Search for the cell housing the specified text and yield its (X, Y) center coordinate. 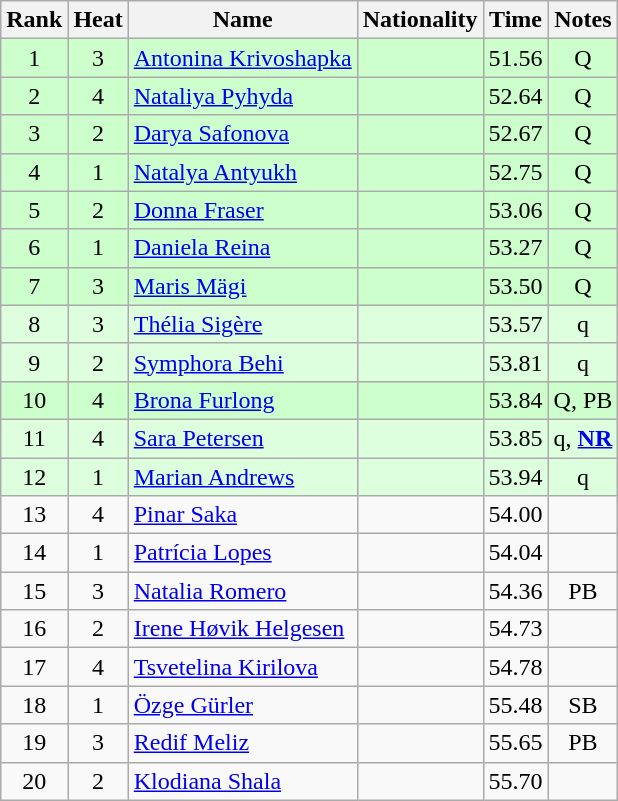
16 (34, 629)
Q, PB (583, 400)
54.00 (516, 515)
Darya Safonova (242, 134)
54.78 (516, 667)
53.06 (516, 210)
Notes (583, 20)
Antonina Krivoshapka (242, 58)
14 (34, 553)
Sara Petersen (242, 438)
Symphora Behi (242, 362)
SB (583, 705)
53.85 (516, 438)
Time (516, 20)
Nataliya Pyhyda (242, 96)
Pinar Saka (242, 515)
Daniela Reina (242, 248)
6 (34, 248)
Redif Meliz (242, 743)
Natalya Antyukh (242, 172)
Donna Fraser (242, 210)
53.50 (516, 286)
18 (34, 705)
55.48 (516, 705)
Thélia Sigère (242, 324)
13 (34, 515)
51.56 (516, 58)
Tsvetelina Kirilova (242, 667)
17 (34, 667)
53.94 (516, 477)
55.65 (516, 743)
20 (34, 781)
55.70 (516, 781)
Özge Gürler (242, 705)
Brona Furlong (242, 400)
53.57 (516, 324)
19 (34, 743)
15 (34, 591)
Heat (98, 20)
54.04 (516, 553)
7 (34, 286)
Klodiana Shala (242, 781)
12 (34, 477)
Name (242, 20)
52.67 (516, 134)
54.36 (516, 591)
9 (34, 362)
Irene Høvik Helgesen (242, 629)
Marian Andrews (242, 477)
52.75 (516, 172)
Maris Mägi (242, 286)
Rank (34, 20)
53.27 (516, 248)
10 (34, 400)
Nationality (420, 20)
52.64 (516, 96)
53.81 (516, 362)
Patrícia Lopes (242, 553)
54.73 (516, 629)
53.84 (516, 400)
Natalia Romero (242, 591)
11 (34, 438)
q, NR (583, 438)
5 (34, 210)
8 (34, 324)
